Identify which cell holds the provided text, then report its [x, y] central coordinate. 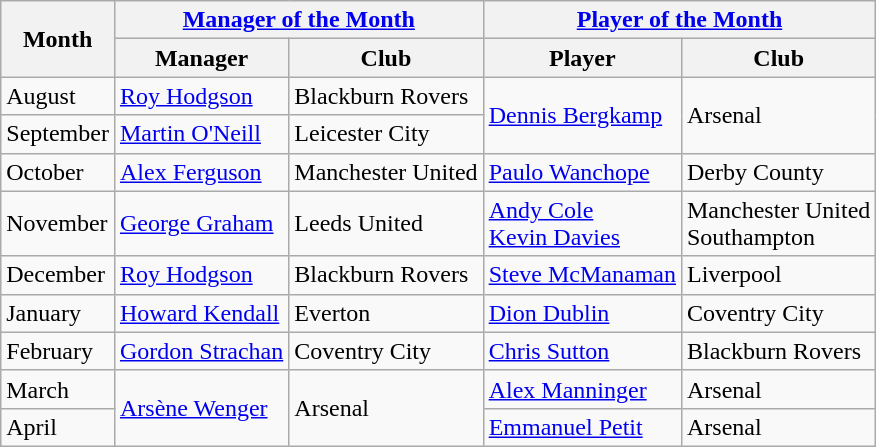
Leeds United [386, 224]
January [58, 313]
Chris Sutton [582, 351]
Dion Dublin [582, 313]
March [58, 389]
Manager of the Month [298, 20]
October [58, 172]
April [58, 427]
Andy Cole Kevin Davies [582, 224]
Paulo Wanchope [582, 172]
Arsène Wenger [201, 408]
Howard Kendall [201, 313]
Everton [386, 313]
Derby County [778, 172]
George Graham [201, 224]
Gordon Strachan [201, 351]
Player [582, 58]
September [58, 134]
Alex Manninger [582, 389]
Martin O'Neill [201, 134]
Dennis Bergkamp [582, 115]
Manchester United [386, 172]
February [58, 351]
Player of the Month [680, 20]
Emmanuel Petit [582, 427]
November [58, 224]
Steve McManaman [582, 275]
August [58, 96]
Manager [201, 58]
Month [58, 39]
Leicester City [386, 134]
Alex Ferguson [201, 172]
December [58, 275]
Liverpool [778, 275]
Manchester UnitedSouthampton [778, 224]
